Identify which cell holds the provided text, then report its [x, y] central coordinate. 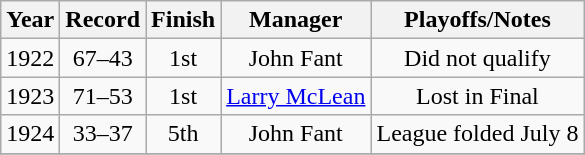
1924 [30, 134]
Larry McLean [296, 96]
Finish [184, 20]
Playoffs/Notes [478, 20]
33–37 [103, 134]
5th [184, 134]
1922 [30, 58]
Record [103, 20]
Lost in Final [478, 96]
Manager [296, 20]
71–53 [103, 96]
League folded July 8 [478, 134]
Did not qualify [478, 58]
67–43 [103, 58]
Year [30, 20]
1923 [30, 96]
